Identify which cell holds the provided text, then report its (X, Y) central coordinate. 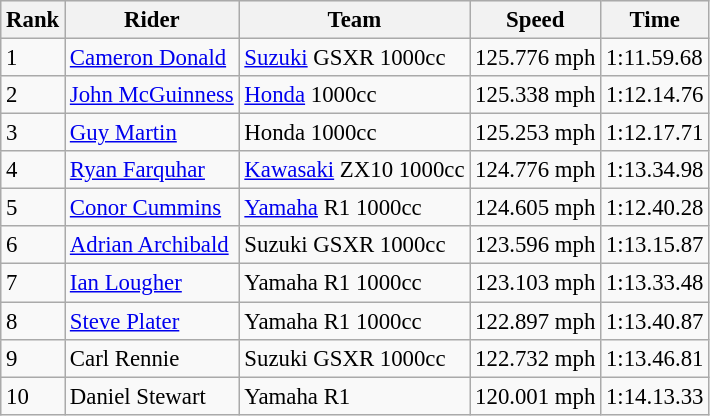
1:13.46.81 (655, 358)
1:13.15.87 (655, 245)
123.596 mph (536, 245)
6 (33, 245)
Cameron Donald (152, 58)
124.605 mph (536, 208)
120.001 mph (536, 396)
1:12.40.28 (655, 208)
125.776 mph (536, 58)
125.253 mph (536, 133)
Ian Lougher (152, 283)
Time (655, 20)
1:13.34.98 (655, 170)
Rider (152, 20)
125.338 mph (536, 95)
1 (33, 58)
5 (33, 208)
2 (33, 95)
Kawasaki ZX10 1000cc (354, 170)
Conor Cummins (152, 208)
Rank (33, 20)
122.732 mph (536, 358)
7 (33, 283)
Steve Plater (152, 321)
1:13.33.48 (655, 283)
1:11.59.68 (655, 58)
9 (33, 358)
John McGuinness (152, 95)
8 (33, 321)
122.897 mph (536, 321)
1:13.40.87 (655, 321)
4 (33, 170)
1:12.14.76 (655, 95)
Carl Rennie (152, 358)
123.103 mph (536, 283)
Ryan Farquhar (152, 170)
3 (33, 133)
Guy Martin (152, 133)
1:12.17.71 (655, 133)
Daniel Stewart (152, 396)
10 (33, 396)
1:14.13.33 (655, 396)
Team (354, 20)
124.776 mph (536, 170)
Speed (536, 20)
Yamaha R1 (354, 396)
Adrian Archibald (152, 245)
